Extract the [x, y] coordinate from the center of the cell holding the provided text.  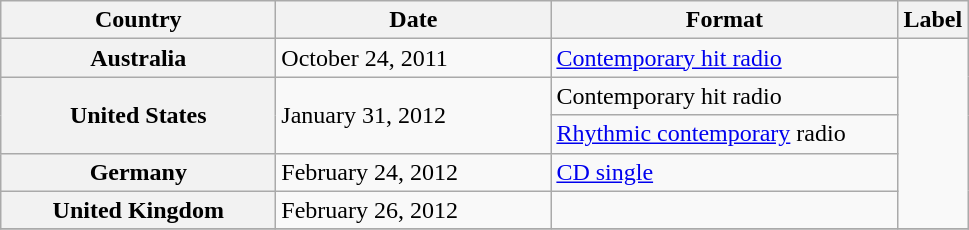
February 26, 2012 [414, 210]
CD single [724, 172]
Rhythmic contemporary radio [724, 134]
Label [933, 20]
Format [724, 20]
February 24, 2012 [414, 172]
Date [414, 20]
January 31, 2012 [414, 115]
United States [138, 115]
Country [138, 20]
October 24, 2011 [414, 58]
United Kingdom [138, 210]
Australia [138, 58]
Germany [138, 172]
